Locate the cell with the specified text and output its [X, Y] center coordinate. 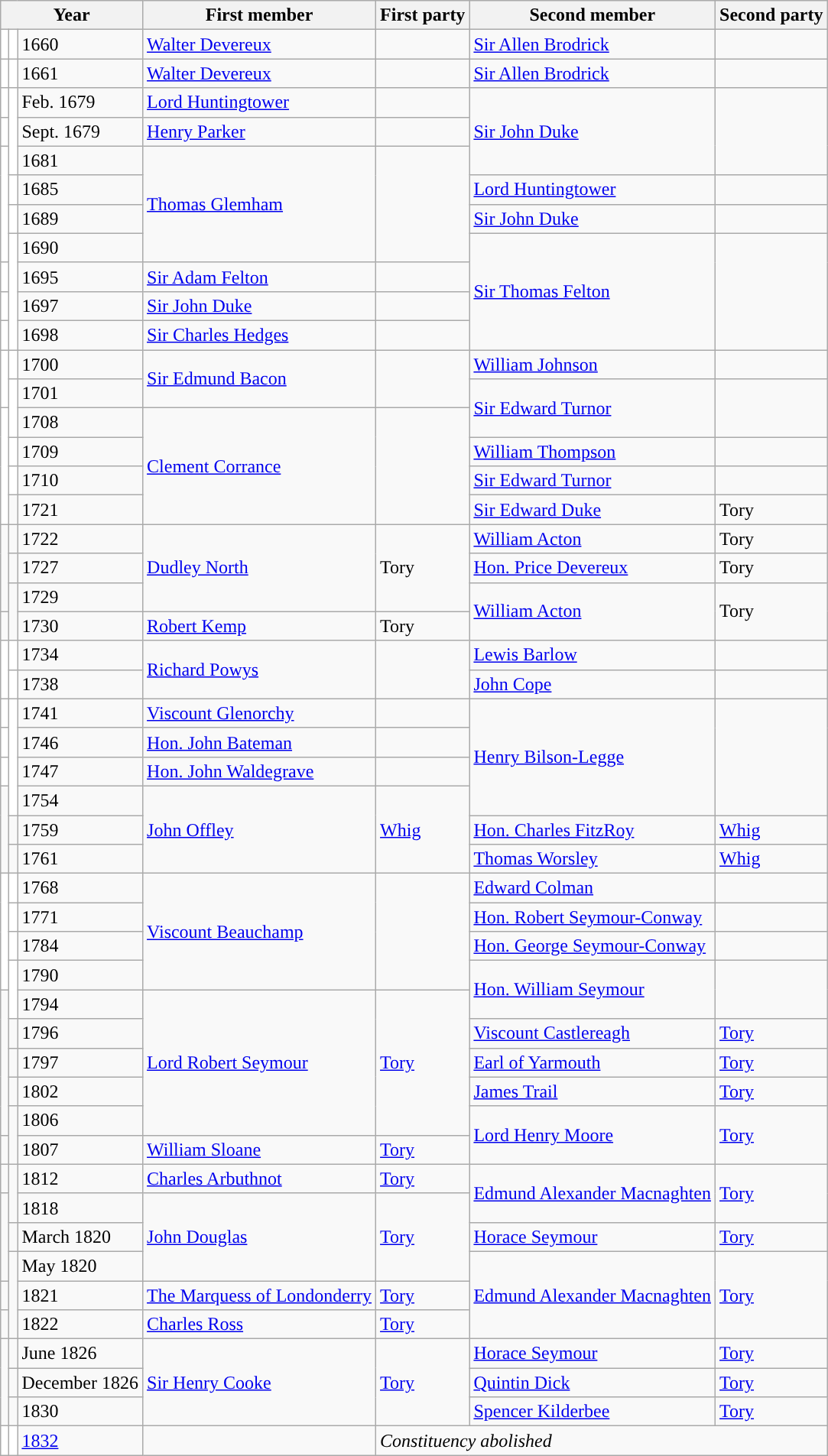
Lewis Barlow [593, 655]
The Marquess of Londonderry [260, 1295]
1730 [80, 626]
1722 [80, 539]
Lord Henry Moore [593, 1135]
Sir Edward Duke [593, 510]
Henry Parker [260, 131]
1830 [80, 1412]
James Trail [593, 1091]
Dudley North [260, 568]
William Johnson [593, 365]
Sir Thomas Felton [593, 291]
Sept. 1679 [80, 131]
Viscount Castlereagh [593, 1033]
Henry Bilson-Legge [593, 757]
1759 [80, 829]
1661 [80, 73]
Quintin Dick [593, 1383]
1806 [80, 1120]
Sir Henry Cooke [260, 1383]
Hon. Robert Seymour-Conway [593, 917]
Second member [593, 15]
Sir Charles Hedges [260, 335]
First party [423, 15]
William Thompson [593, 452]
1807 [80, 1150]
John Douglas [260, 1237]
1796 [80, 1033]
Charles Ross [260, 1325]
1697 [80, 306]
William Sloane [260, 1150]
Constituency abolished [602, 1441]
Lord Robert Seymour [260, 1062]
1812 [80, 1179]
1784 [80, 946]
1681 [80, 161]
Charles Arbuthnot [260, 1179]
May 1820 [80, 1266]
1790 [80, 975]
Viscount Glenorchy [260, 713]
March 1820 [80, 1237]
1746 [80, 742]
1771 [80, 917]
1727 [80, 568]
1734 [80, 655]
1700 [80, 365]
Richard Powys [260, 670]
1747 [80, 771]
Hon. John Waldegrave [260, 771]
Clement Corrance [260, 466]
1754 [80, 800]
First member [260, 15]
John Cope [593, 684]
Feb. 1679 [80, 102]
1832 [80, 1441]
1818 [80, 1208]
1794 [80, 1004]
1685 [80, 190]
Thomas Worsley [593, 859]
Thomas Glemham [260, 204]
Sir Edmund Bacon [260, 379]
1709 [80, 452]
1708 [80, 423]
Year [72, 15]
Hon. George Seymour-Conway [593, 946]
1822 [80, 1325]
1710 [80, 481]
1797 [80, 1062]
1821 [80, 1295]
1802 [80, 1091]
Hon. Price Devereux [593, 568]
Hon. John Bateman [260, 742]
Robert Kemp [260, 626]
1690 [80, 248]
1761 [80, 859]
Earl of Yarmouth [593, 1062]
Edward Colman [593, 888]
1741 [80, 713]
Sir Adam Felton [260, 277]
Spencer Kilderbee [593, 1412]
June 1826 [80, 1354]
Second party [771, 15]
1695 [80, 277]
1768 [80, 888]
1729 [80, 597]
1701 [80, 394]
December 1826 [80, 1383]
Hon. William Seymour [593, 990]
John Offley [260, 829]
Viscount Beauchamp [260, 932]
Hon. Charles FitzRoy [593, 829]
1660 [80, 44]
1689 [80, 219]
1738 [80, 684]
1698 [80, 335]
1721 [80, 510]
